Pinpoint the cell where the given text exists, returning its (X, Y) midpoint coordinate. 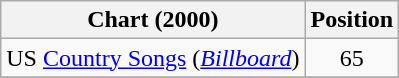
US Country Songs (Billboard) (153, 58)
Chart (2000) (153, 20)
65 (352, 58)
Position (352, 20)
